Search for the cell housing the specified text and yield its [X, Y] center coordinate. 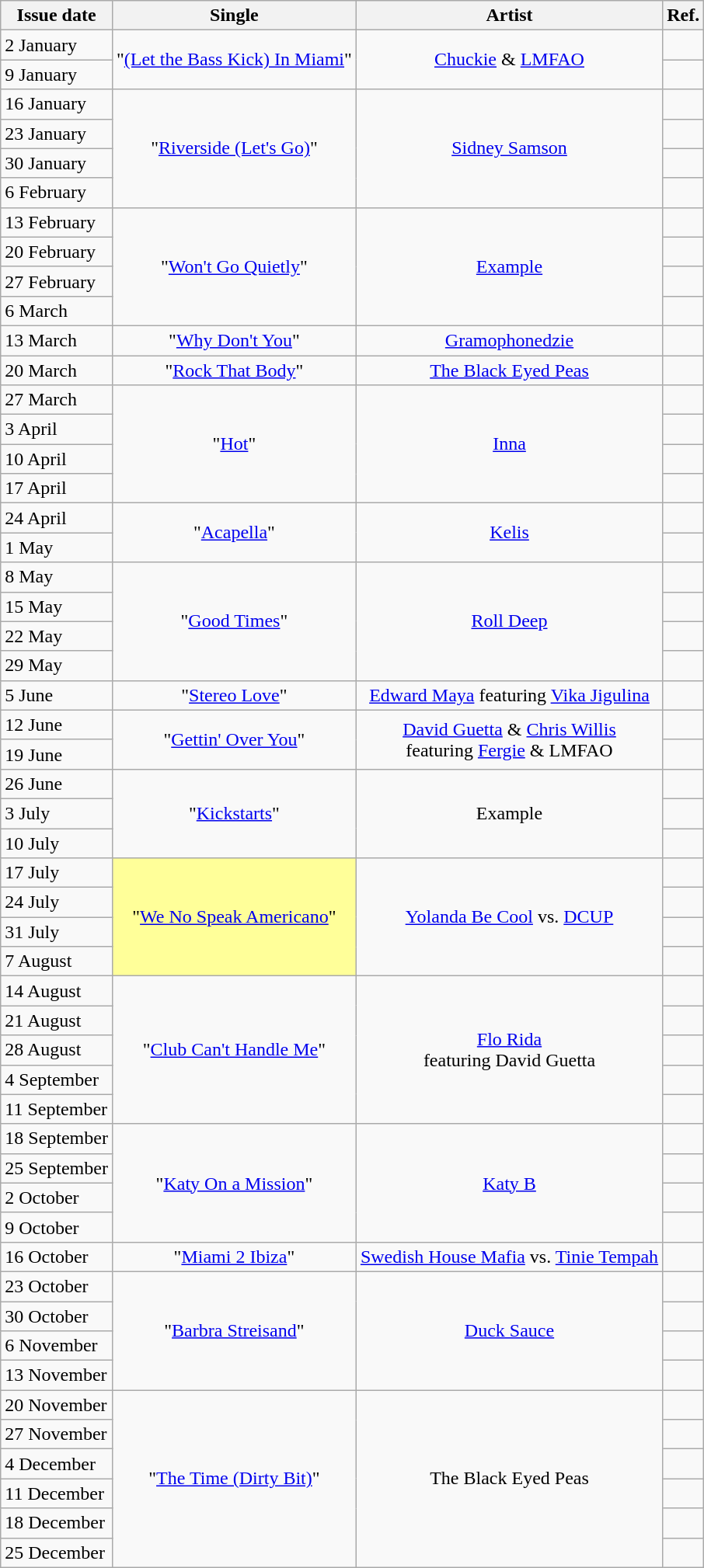
18 September [57, 1139]
"Acapella" [234, 533]
4 December [57, 1464]
22 May [57, 636]
"Riverside (Let's Go)" [234, 148]
Flo Rida featuring David Guetta [509, 1050]
Duck Sauce [509, 1330]
Ref. [684, 16]
7 August [57, 961]
2 January [57, 45]
Katy B [509, 1183]
31 July [57, 932]
Issue date [57, 16]
"We No Speak Americano" [234, 917]
4 September [57, 1080]
"Kickstarts" [234, 813]
25 September [57, 1168]
24 July [57, 902]
10 April [57, 459]
"Barbra Streisand" [234, 1330]
Edward Maya featuring Vika Jigulina [509, 695]
20 November [57, 1405]
Yolanda Be Cool vs. DCUP [509, 917]
6 March [57, 311]
11 December [57, 1493]
Sidney Samson [509, 148]
"Miami 2 Ibiza" [234, 1257]
17 April [57, 488]
20 March [57, 370]
16 January [57, 104]
11 September [57, 1109]
23 January [57, 134]
12 June [57, 725]
20 February [57, 252]
23 October [57, 1286]
3 July [57, 813]
30 October [57, 1316]
5 June [57, 695]
9 January [57, 75]
27 March [57, 400]
"The Time (Dirty Bit)" [234, 1479]
13 March [57, 340]
16 October [57, 1257]
9 October [57, 1227]
13 February [57, 222]
30 January [57, 163]
2 October [57, 1198]
Kelis [509, 533]
14 August [57, 991]
Inna [509, 444]
3 April [57, 429]
10 July [57, 843]
24 April [57, 518]
19 June [57, 754]
Gramophonedzie [509, 340]
27 February [57, 281]
17 July [57, 873]
15 May [57, 607]
"(Let the Bass Kick) In Miami" [234, 60]
David Guetta & Chris Willisfeaturing Fergie & LMFAO [509, 739]
1 May [57, 548]
"Won't Go Quietly" [234, 266]
13 November [57, 1375]
6 February [57, 193]
18 December [57, 1523]
Artist [509, 16]
28 August [57, 1050]
"Rock That Body" [234, 370]
"Katy On a Mission" [234, 1183]
Swedish House Mafia vs. Tinie Tempah [509, 1257]
"Club Can't Handle Me" [234, 1050]
21 August [57, 1020]
Roll Deep [509, 621]
"Good Times" [234, 621]
29 May [57, 666]
27 November [57, 1434]
26 June [57, 784]
"Why Don't You" [234, 340]
"Stereo Love" [234, 695]
"Hot" [234, 444]
Chuckie & LMFAO [509, 60]
6 November [57, 1346]
25 December [57, 1552]
8 May [57, 577]
Single [234, 16]
"Gettin' Over You" [234, 739]
